For the text-containing cell, return its midpoint in (x, y) coordinate format. 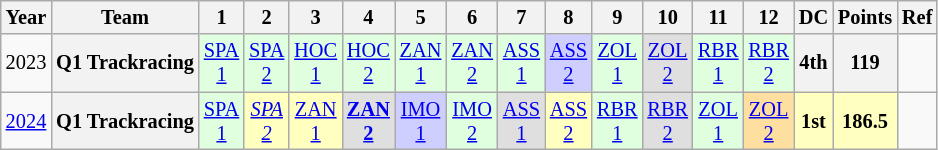
Team (125, 17)
2023 (26, 63)
Ref (917, 17)
2 (266, 17)
Points (865, 17)
8 (568, 17)
IMO1 (421, 121)
HOC1 (316, 63)
1st (814, 121)
1 (222, 17)
IMO2 (472, 121)
186.5 (865, 121)
11 (718, 17)
10 (667, 17)
4 (368, 17)
DC (814, 17)
4th (814, 63)
7 (522, 17)
9 (617, 17)
2024 (26, 121)
Year (26, 17)
5 (421, 17)
12 (768, 17)
6 (472, 17)
HOC2 (368, 63)
3 (316, 17)
119 (865, 63)
